Return the (X, Y) coordinate for the center point of the cell that contains the specified text.  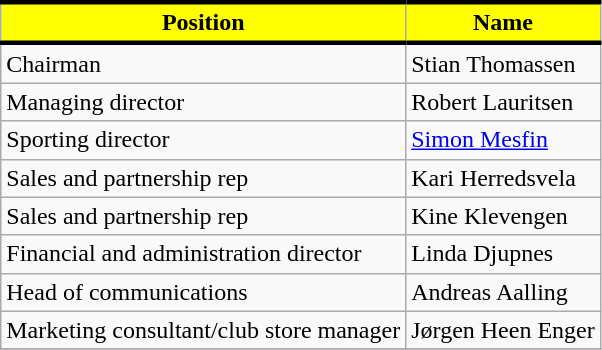
Simon Mesfin (504, 140)
Jørgen Heen Enger (504, 330)
Andreas Aalling (504, 292)
Marketing consultant/club store manager (204, 330)
Sporting director (204, 140)
Managing director (204, 102)
Head of communications (204, 292)
Kari Herredsvela (504, 178)
Name (504, 22)
Linda Djupnes (504, 254)
Chairman (204, 63)
Position (204, 22)
Robert Lauritsen (504, 102)
Financial and administration director (204, 254)
Kine Klevengen (504, 216)
Stian Thomassen (504, 63)
